For the text-containing cell, return its midpoint in [X, Y] coordinate format. 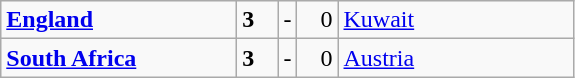
England [119, 20]
Austria [456, 58]
Kuwait [456, 20]
South Africa [119, 58]
